From the cell containing the given text, extract its center point as (x, y) coordinate. 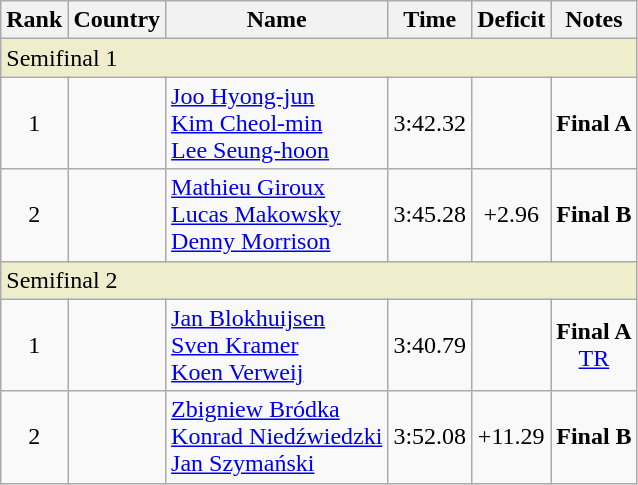
Mathieu GirouxLucas MakowskyDenny Morrison (277, 215)
Time (430, 20)
Notes (594, 20)
+2.96 (512, 215)
3:40.79 (430, 345)
Final A (594, 123)
Joo Hyong-junKim Cheol-minLee Seung-hoon (277, 123)
Name (277, 20)
3:42.32 (430, 123)
Rank (34, 20)
Zbigniew BródkaKonrad NiedźwiedzkiJan Szymański (277, 437)
Deficit (512, 20)
Semifinal 1 (319, 58)
3:45.28 (430, 215)
3:52.08 (430, 437)
+11.29 (512, 437)
Jan BlokhuijsenSven KramerKoen Verweij (277, 345)
Final ATR (594, 345)
Country (117, 20)
Semifinal 2 (319, 280)
